For the text-containing cell, return its midpoint in [x, y] coordinate format. 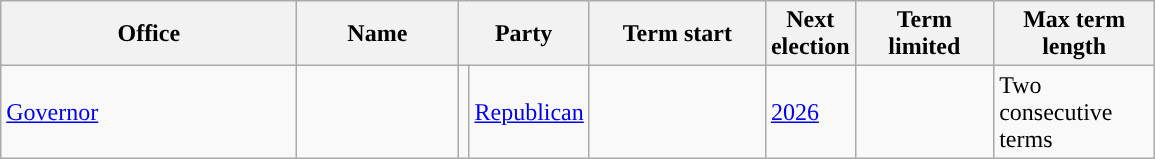
Governor [149, 112]
Term start [677, 34]
Name [378, 34]
Office [149, 34]
Two consecutive terms [1074, 112]
Next election [810, 34]
Term limited [924, 34]
Max term length [1074, 34]
Republican [529, 112]
Party [524, 34]
2026 [810, 112]
